From the cell containing the given text, extract its center point as (X, Y) coordinate. 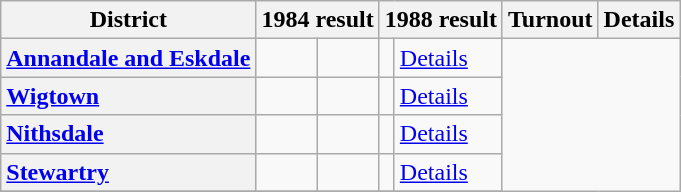
Annandale and Eskdale (128, 58)
District (128, 20)
Wigtown (128, 96)
Stewartry (128, 172)
1988 result (440, 20)
Nithsdale (128, 134)
1984 result (318, 20)
Turnout (550, 20)
